Detect which cell encompasses the target text, then output its (X, Y) center coordinate. 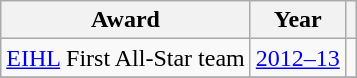
Year (298, 20)
Award (126, 20)
EIHL First All-Star team (126, 58)
2012–13 (298, 58)
